Find where the given text appears and provide that cell's center as [x, y] coordinate. 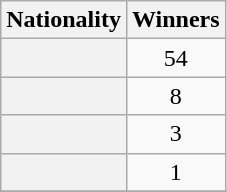
54 [176, 58]
8 [176, 96]
Nationality [64, 20]
1 [176, 172]
3 [176, 134]
Winners [176, 20]
